Provide the [X, Y] coordinate of the cell's center where the given text is located.  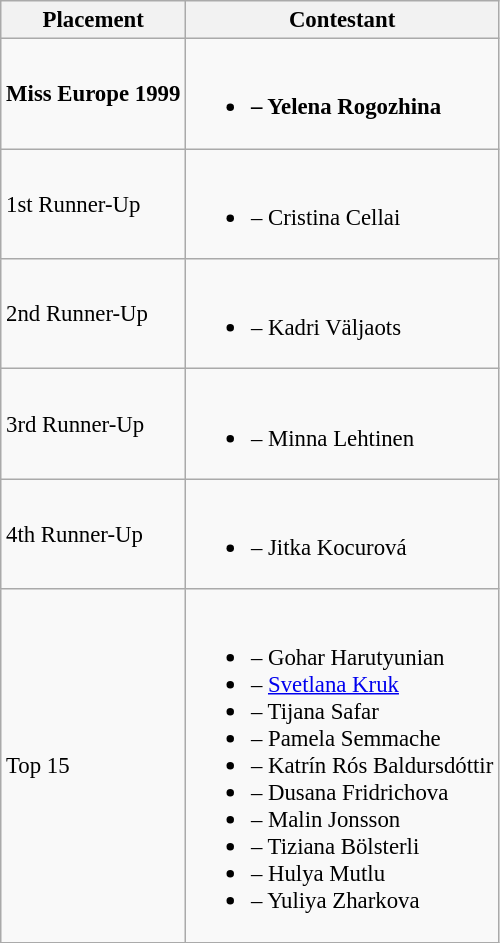
– Yelena Rogozhina [342, 94]
4th Runner-Up [94, 534]
Miss Europe 1999 [94, 94]
– Kadri Väljaots [342, 314]
– Cristina Cellai [342, 204]
Contestant [342, 20]
Top 15 [94, 766]
2nd Runner-Up [94, 314]
1st Runner-Up [94, 204]
– Jitka Kocurová [342, 534]
Placement [94, 20]
3rd Runner-Up [94, 424]
– Minna Lehtinen [342, 424]
